Determine the [x, y] coordinate at the center of the cell enclosing the given text.  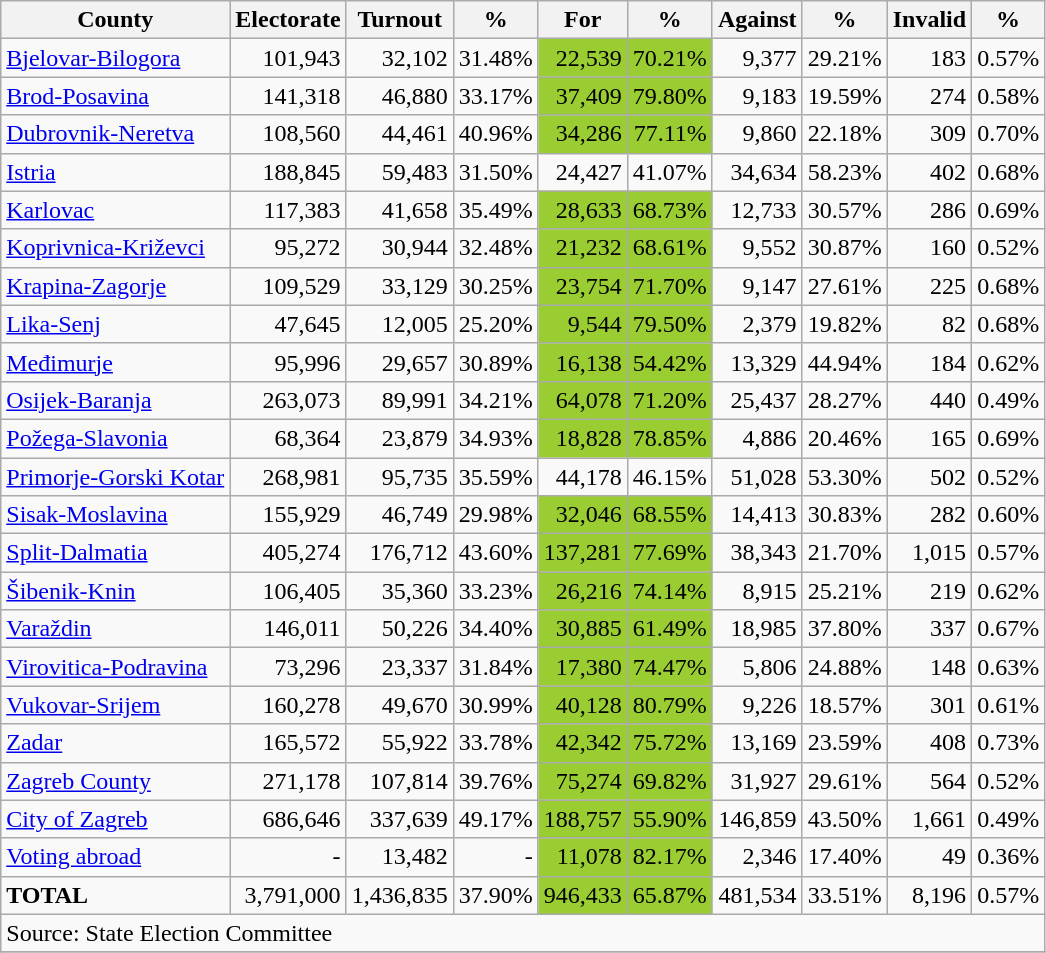
79.80% [670, 96]
176,712 [400, 553]
109,529 [288, 286]
25.20% [496, 324]
Osijek-Baranja [116, 400]
42,342 [582, 743]
29.98% [496, 515]
44,178 [582, 477]
Požega-Slavonia [116, 438]
43.60% [496, 553]
68.61% [670, 248]
2,346 [757, 857]
31.48% [496, 58]
32,102 [400, 58]
74.14% [670, 591]
107,814 [400, 781]
9,860 [757, 134]
108,560 [288, 134]
Source: State Election Committee [523, 933]
30.89% [496, 362]
9,544 [582, 324]
68.73% [670, 210]
44.94% [844, 362]
Koprivnica-Križevci [116, 248]
8,196 [929, 895]
54.42% [670, 362]
263,073 [288, 400]
1,015 [929, 553]
141,318 [288, 96]
71.70% [670, 286]
22.18% [844, 134]
Zagreb County [116, 781]
1,436,835 [400, 895]
0.58% [1008, 96]
40,128 [582, 705]
29,657 [400, 362]
23,754 [582, 286]
34,634 [757, 172]
Lika-Senj [116, 324]
Turnout [400, 20]
95,996 [288, 362]
0.70% [1008, 134]
564 [929, 781]
3,791,000 [288, 895]
165 [929, 438]
Karlovac [116, 210]
TOTAL [116, 895]
337,639 [400, 819]
30.25% [496, 286]
78.85% [670, 438]
2,379 [757, 324]
34.40% [496, 629]
80.79% [670, 705]
24,427 [582, 172]
44,461 [400, 134]
25.21% [844, 591]
30.57% [844, 210]
9,552 [757, 248]
14,413 [757, 515]
46,749 [400, 515]
49 [929, 857]
337 [929, 629]
38,343 [757, 553]
35,360 [400, 591]
74.47% [670, 667]
50,226 [400, 629]
9,147 [757, 286]
23,337 [400, 667]
65.87% [670, 895]
Electorate [288, 20]
68,364 [288, 438]
37.80% [844, 629]
Sisak-Moslavina [116, 515]
184 [929, 362]
Istria [116, 172]
Šibenik-Knin [116, 591]
28,633 [582, 210]
Međimurje [116, 362]
79.50% [670, 324]
32,046 [582, 515]
309 [929, 134]
Vukovar-Srijem [116, 705]
33.23% [496, 591]
18.57% [844, 705]
33.17% [496, 96]
160 [929, 248]
49,670 [400, 705]
19.59% [844, 96]
9,183 [757, 96]
21.70% [844, 553]
70.21% [670, 58]
0.73% [1008, 743]
12,005 [400, 324]
183 [929, 58]
25,437 [757, 400]
34,286 [582, 134]
19.82% [844, 324]
30,944 [400, 248]
20.46% [844, 438]
31.50% [496, 172]
95,272 [288, 248]
219 [929, 591]
29.61% [844, 781]
13,329 [757, 362]
Against [757, 20]
160,278 [288, 705]
18,985 [757, 629]
11,078 [582, 857]
188,757 [582, 819]
408 [929, 743]
46.15% [670, 477]
33.51% [844, 895]
34.93% [496, 438]
17,380 [582, 667]
89,991 [400, 400]
146,011 [288, 629]
30.87% [844, 248]
For [582, 20]
148 [929, 667]
68.55% [670, 515]
9,377 [757, 58]
146,859 [757, 819]
Varaždin [116, 629]
City of Zagreb [116, 819]
58.23% [844, 172]
165,572 [288, 743]
9,226 [757, 705]
402 [929, 172]
13,169 [757, 743]
502 [929, 477]
82.17% [670, 857]
39.76% [496, 781]
49.17% [496, 819]
53.30% [844, 477]
155,929 [288, 515]
18,828 [582, 438]
95,735 [400, 477]
34.21% [496, 400]
61.49% [670, 629]
Split-Dalmatia [116, 553]
268,981 [288, 477]
440 [929, 400]
16,138 [582, 362]
41,658 [400, 210]
County [116, 20]
481,534 [757, 895]
27.61% [844, 286]
17.40% [844, 857]
26,216 [582, 591]
35.59% [496, 477]
30.83% [844, 515]
101,943 [288, 58]
13,482 [400, 857]
4,886 [757, 438]
23.59% [844, 743]
946,433 [582, 895]
30.99% [496, 705]
0.63% [1008, 667]
35.49% [496, 210]
5,806 [757, 667]
71.20% [670, 400]
Virovitica-Podravina [116, 667]
75.72% [670, 743]
225 [929, 286]
Krapina-Zagorje [116, 286]
31.84% [496, 667]
55.90% [670, 819]
0.36% [1008, 857]
82 [929, 324]
0.60% [1008, 515]
117,383 [288, 210]
286 [929, 210]
1,661 [929, 819]
77.11% [670, 134]
23,879 [400, 438]
188,845 [288, 172]
0.61% [1008, 705]
Brod-Posavina [116, 96]
40.96% [496, 134]
Invalid [929, 20]
64,078 [582, 400]
43.50% [844, 819]
24.88% [844, 667]
75,274 [582, 781]
Bjelovar-Bilogora [116, 58]
46,880 [400, 96]
41.07% [670, 172]
Dubrovnik-Neretva [116, 134]
77.69% [670, 553]
28.27% [844, 400]
33,129 [400, 286]
0.67% [1008, 629]
12,733 [757, 210]
Zadar [116, 743]
271,178 [288, 781]
274 [929, 96]
37.90% [496, 895]
31,927 [757, 781]
32.48% [496, 248]
29.21% [844, 58]
47,645 [288, 324]
59,483 [400, 172]
Primorje-Gorski Kotar [116, 477]
33.78% [496, 743]
686,646 [288, 819]
106,405 [288, 591]
405,274 [288, 553]
Voting abroad [116, 857]
137,281 [582, 553]
37,409 [582, 96]
30,885 [582, 629]
8,915 [757, 591]
69.82% [670, 781]
22,539 [582, 58]
301 [929, 705]
51,028 [757, 477]
21,232 [582, 248]
55,922 [400, 743]
73,296 [288, 667]
282 [929, 515]
